Determine the (X, Y) coordinate at the center of the cell enclosing the given text.  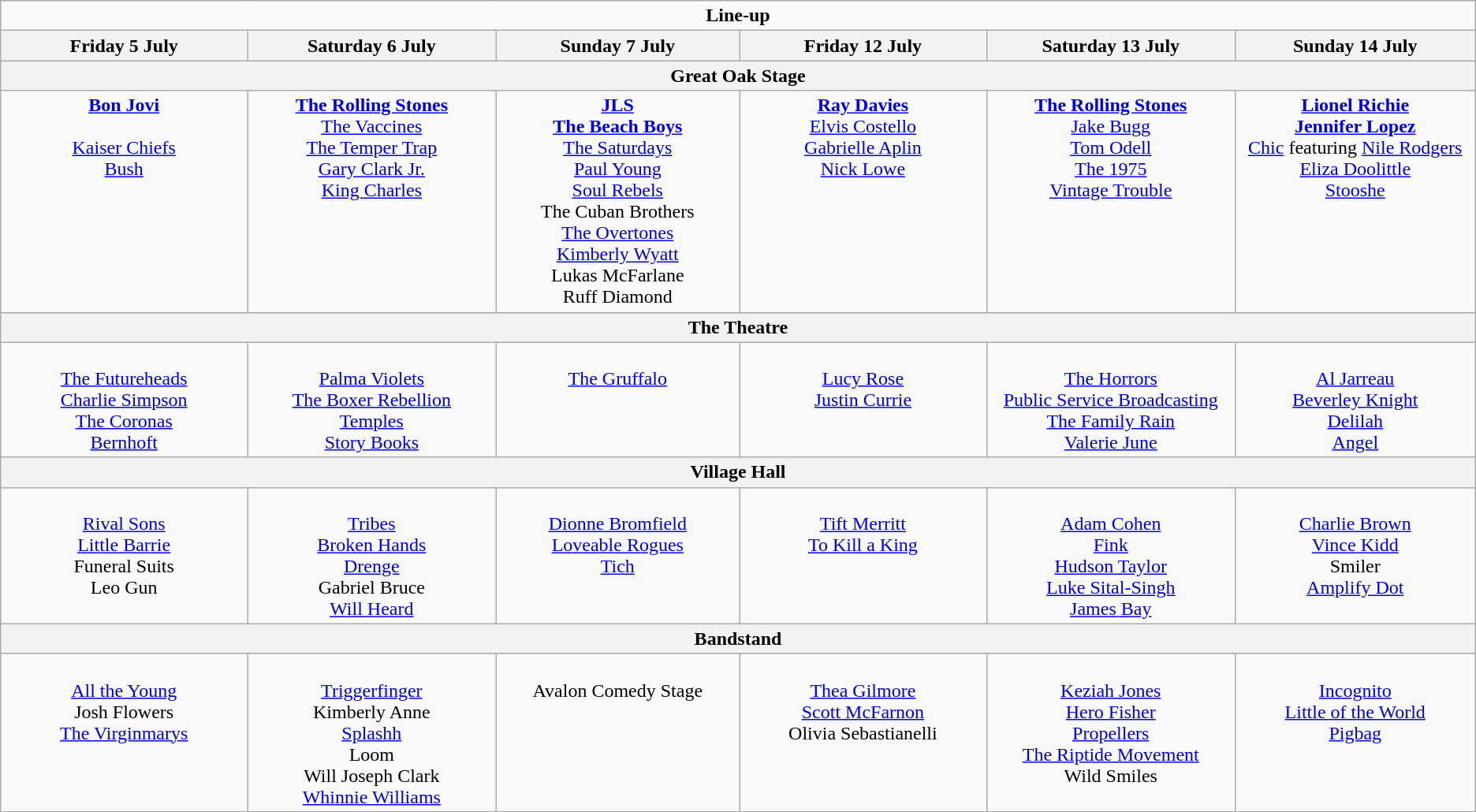
Charlie Brown Vince Kidd Smiler Amplify Dot (1355, 555)
All the Young Josh Flowers The Virginmarys (125, 732)
Friday 5 July (125, 46)
Friday 12 July (863, 46)
Triggerfinger Kimberly Anne Splashh Loom Will Joseph Clark Whinnie Williams (372, 732)
Adam Cohen Fink Hudson Taylor Luke Sital-Singh James Bay (1110, 555)
Great Oak Stage (738, 76)
Palma Violets The Boxer Rebellion Temples Story Books (372, 400)
Keziah Jones Hero Fisher Propellers The Riptide Movement Wild Smiles (1110, 732)
Village Hall (738, 472)
Saturday 6 July (372, 46)
Tribes Broken Hands Drenge Gabriel Bruce Will Heard (372, 555)
Bandstand (738, 639)
Al Jarreau Beverley Knight Delilah Angel (1355, 400)
Rival Sons Little Barrie Funeral Suits Leo Gun (125, 555)
Sunday 14 July (1355, 46)
Tift Merritt To Kill a King (863, 555)
Bon JoviKaiser Chiefs Bush (125, 202)
Avalon Comedy Stage (617, 732)
JLSThe Beach BoysThe Saturdays Paul Young Soul Rebels The Cuban Brothers The Overtones Kimberly Wyatt Lukas McFarlane Ruff Diamond (617, 202)
Sunday 7 July (617, 46)
Lionel RichieJennifer LopezChic featuring Nile Rodgers Eliza Doolittle Stooshe (1355, 202)
Ray DaviesElvis Costello Gabrielle Aplin Nick Lowe (863, 202)
Lucy Rose Justin Currie (863, 400)
The Gruffalo (617, 400)
Thea Gilmore Scott McFarnon Olivia Sebastianelli (863, 732)
The Theatre (738, 327)
Saturday 13 July (1110, 46)
Incognito Little of the World Pigbag (1355, 732)
The Rolling StonesJake Bugg Tom Odell The 1975 Vintage Trouble (1110, 202)
The Futureheads Charlie Simpson The Coronas Bernhoft (125, 400)
Dionne Bromfield Loveable Rogues Tich (617, 555)
The Horrors Public Service Broadcasting The Family Rain Valerie June (1110, 400)
The Rolling StonesThe Vaccines The Temper Trap Gary Clark Jr. King Charles (372, 202)
Line-up (738, 16)
